Scan for the cell matching the given text and deliver its (X, Y) coordinate at center. 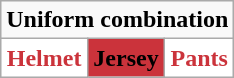
Pants (200, 58)
Helmet (44, 58)
Jersey (126, 58)
Uniform combination (118, 20)
